For the text-containing cell, return its midpoint in [x, y] coordinate format. 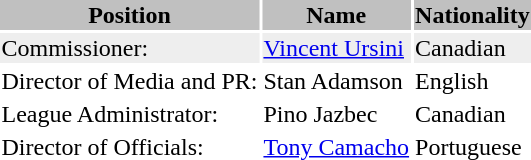
Position [130, 15]
Commissioner: [130, 48]
Stan Adamson [336, 81]
League Administrator: [130, 114]
Director of Media and PR: [130, 81]
Name [336, 15]
Vincent Ursini [336, 48]
Pino Jazbec [336, 114]
